From the cell containing the given text, extract its center point as [x, y] coordinate. 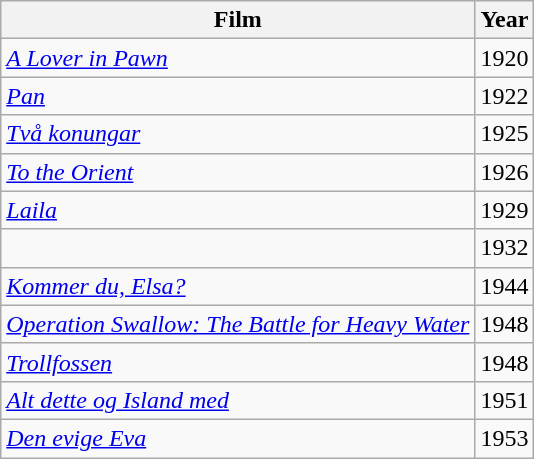
1920 [504, 58]
Year [504, 20]
1925 [504, 134]
1944 [504, 286]
1932 [504, 248]
1951 [504, 400]
Trollfossen [238, 362]
1922 [504, 96]
Den evige Eva [238, 438]
1926 [504, 172]
Alt dette og Island med [238, 400]
Två konungar [238, 134]
Kommer du, Elsa? [238, 286]
1929 [504, 210]
Laila [238, 210]
Pan [238, 96]
To the Orient [238, 172]
Film [238, 20]
1953 [504, 438]
Operation Swallow: The Battle for Heavy Water [238, 324]
A Lover in Pawn [238, 58]
